Capture the cell that displays the provided text and extract its [x, y] central coordinate. 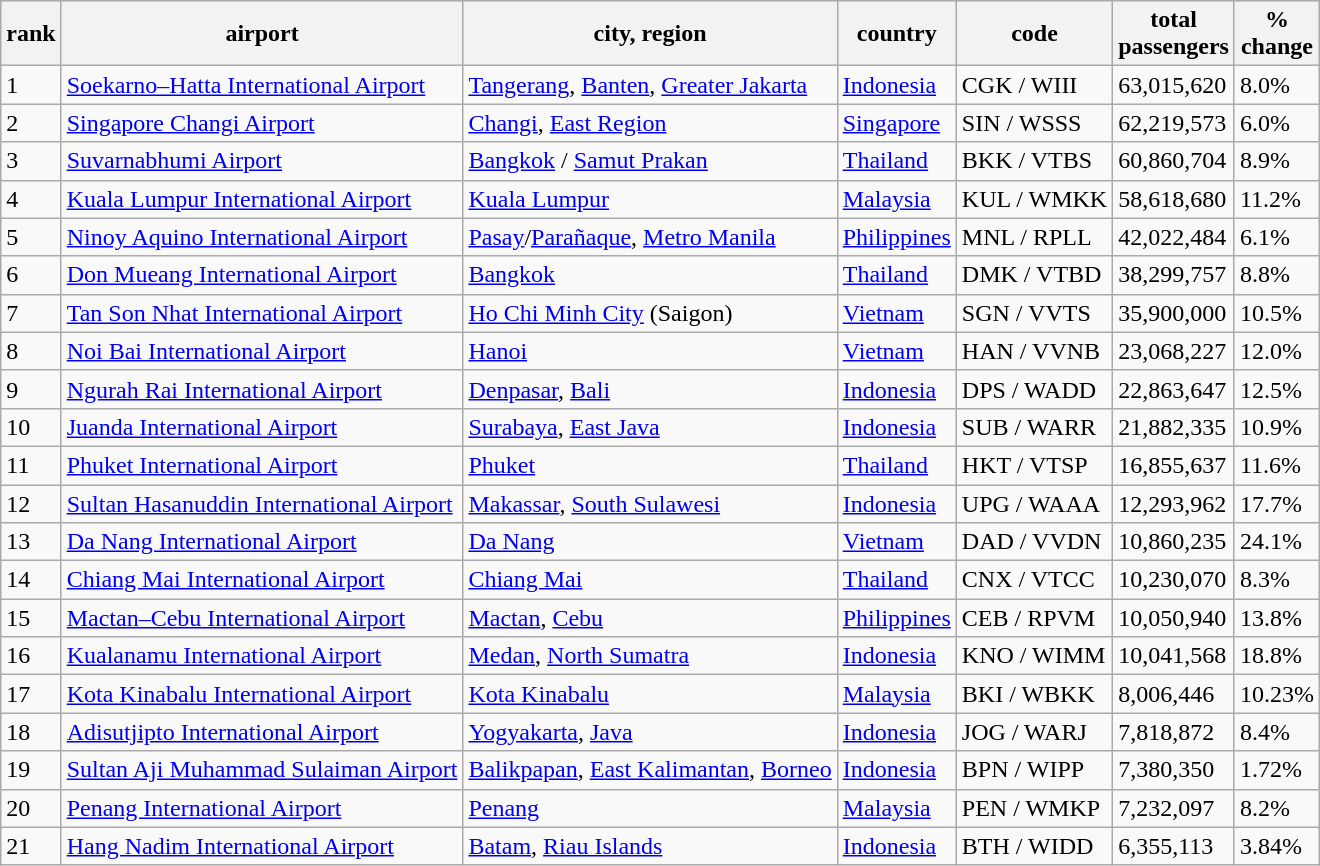
Pasay/Parañaque, Metro Manila [650, 237]
PEN / WMKP [1034, 808]
Adisutjipto International Airport [262, 732]
7,818,872 [1174, 732]
8 [31, 351]
7 [31, 313]
10.23% [1276, 694]
CGK / WIII [1034, 85]
Kualanamu International Airport [262, 656]
16 [31, 656]
Yogyakarta, Java [650, 732]
Soekarno–Hatta International Airport [262, 85]
17 [31, 694]
22,863,647 [1174, 389]
Tan Son Nhat International Airport [262, 313]
8,006,446 [1174, 694]
21 [31, 846]
Hang Nadim International Airport [262, 846]
BKI / WBKK [1034, 694]
Singapore Changi Airport [262, 123]
UPG / WAAA [1034, 503]
23,068,227 [1174, 351]
4 [31, 199]
12.5% [1276, 389]
airport [262, 34]
12 [31, 503]
2 [31, 123]
Kuala Lumpur International Airport [262, 199]
6.1% [1276, 237]
Sultan Hasanuddin International Airport [262, 503]
10 [31, 427]
7,232,097 [1174, 808]
HAN / VVNB [1034, 351]
10,230,070 [1174, 580]
Ninoy Aquino International Airport [262, 237]
Surabaya, East Java [650, 427]
Ho Chi Minh City (Saigon) [650, 313]
HKT / VTSP [1034, 465]
8.9% [1276, 161]
10.5% [1276, 313]
3 [31, 161]
Denpasar, Bali [650, 389]
12,293,962 [1174, 503]
5 [31, 237]
1.72% [1276, 770]
6,355,113 [1174, 846]
8.2% [1276, 808]
16,855,637 [1174, 465]
Bangkok [650, 275]
6 [31, 275]
10,041,568 [1174, 656]
Batam, Riau Islands [650, 846]
DAD / VVDN [1034, 542]
totalpassengers [1174, 34]
KNO / WIMM [1034, 656]
SUB / WARR [1034, 427]
35,900,000 [1174, 313]
BKK / VTBS [1034, 161]
12.0% [1276, 351]
Chiang Mai [650, 580]
19 [31, 770]
8.3% [1276, 580]
SGN / VVTS [1034, 313]
62,219,573 [1174, 123]
%change [1276, 34]
8.0% [1276, 85]
9 [31, 389]
Kuala Lumpur [650, 199]
Juanda International Airport [262, 427]
Balikpapan, East Kalimantan, Borneo [650, 770]
20 [31, 808]
Mactan–Cebu International Airport [262, 618]
KUL / WMKK [1034, 199]
Changi, East Region [650, 123]
code [1034, 34]
BPN / WIPP [1034, 770]
10.9% [1276, 427]
Ngurah Rai International Airport [262, 389]
7,380,350 [1174, 770]
10,860,235 [1174, 542]
3.84% [1276, 846]
MNL / RPLL [1034, 237]
24.1% [1276, 542]
11 [31, 465]
Bangkok / Samut Prakan [650, 161]
Da Nang [650, 542]
10,050,940 [1174, 618]
58,618,680 [1174, 199]
18.8% [1276, 656]
1 [31, 85]
42,022,484 [1174, 237]
Da Nang International Airport [262, 542]
SIN / WSSS [1034, 123]
Chiang Mai International Airport [262, 580]
13 [31, 542]
8.8% [1276, 275]
8.4% [1276, 732]
Mactan, Cebu [650, 618]
CEB / RPVM [1034, 618]
Don Mueang International Airport [262, 275]
Phuket International Airport [262, 465]
Penang [650, 808]
Hanoi [650, 351]
13.8% [1276, 618]
Kota Kinabalu International Airport [262, 694]
21,882,335 [1174, 427]
14 [31, 580]
Phuket [650, 465]
Penang International Airport [262, 808]
rank [31, 34]
DPS / WADD [1034, 389]
18 [31, 732]
country [896, 34]
BTH / WIDD [1034, 846]
15 [31, 618]
6.0% [1276, 123]
Suvarnabhumi Airport [262, 161]
CNX / VTCC [1034, 580]
DMK / VTBD [1034, 275]
Makassar, South Sulawesi [650, 503]
Noi Bai International Airport [262, 351]
38,299,757 [1174, 275]
Tangerang, Banten, Greater Jakarta [650, 85]
11.6% [1276, 465]
63,015,620 [1174, 85]
Kota Kinabalu [650, 694]
JOG / WARJ [1034, 732]
17.7% [1276, 503]
city, region [650, 34]
60,860,704 [1174, 161]
Singapore [896, 123]
Sultan Aji Muhammad Sulaiman Airport [262, 770]
Medan, North Sumatra [650, 656]
11.2% [1276, 199]
